Locate the cell with the specified text and output its [X, Y] center coordinate. 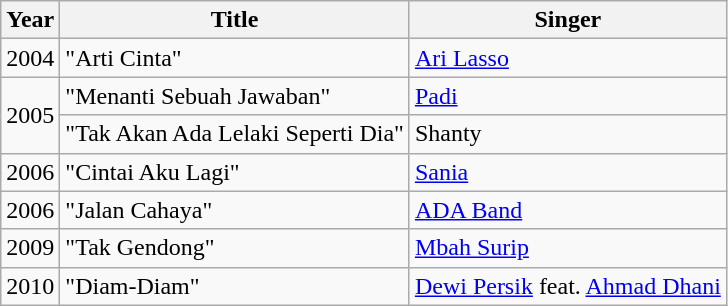
"Jalan Cahaya" [235, 210]
"Arti Cinta" [235, 58]
Sania [568, 172]
Dewi Persik feat. Ahmad Dhani [568, 286]
"Tak Akan Ada Lelaki Seperti Dia" [235, 134]
"Diam-Diam" [235, 286]
"Menanti Sebuah Jawaban" [235, 96]
2004 [30, 58]
Mbah Surip [568, 248]
Singer [568, 20]
ADA Band [568, 210]
Ari Lasso [568, 58]
Title [235, 20]
"Cintai Aku Lagi" [235, 172]
Year [30, 20]
"Tak Gendong" [235, 248]
2010 [30, 286]
Padi [568, 96]
2005 [30, 115]
Shanty [568, 134]
2009 [30, 248]
